Provide the [X, Y] coordinate of the cell's center where the given text is located.  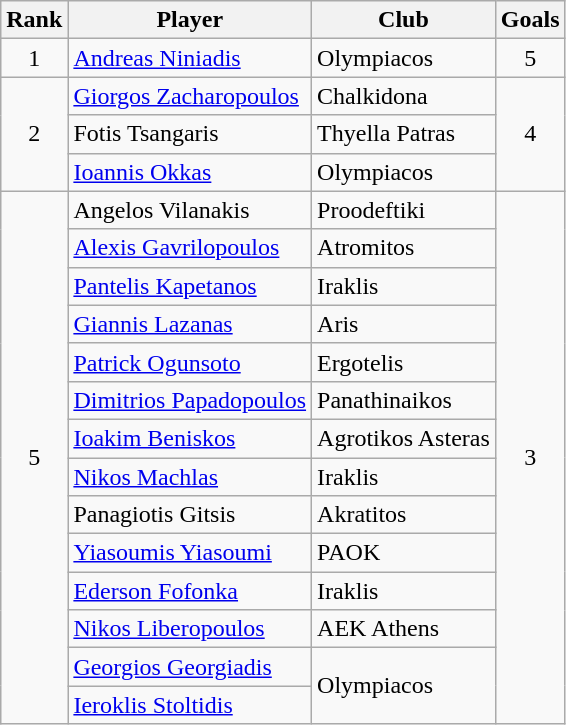
Nikos Liberopoulos [190, 629]
Ieroklis Stoltidis [190, 705]
Fotis Tsangaris [190, 134]
Giannis Lazanas [190, 324]
Ergotelis [404, 362]
Chalkidona [404, 96]
PAOK [404, 553]
Giorgos Zacharopoulos [190, 96]
Panathinaikos [404, 400]
2 [34, 134]
Rank [34, 20]
Akratitos [404, 515]
Ioannis Okkas [190, 172]
Alexis Gavrilopoulos [190, 248]
Nikos Machlas [190, 477]
Pantelis Kapetanos [190, 286]
4 [530, 134]
AEK Athens [404, 629]
Agrotikos Asteras [404, 438]
Aris [404, 324]
Player [190, 20]
Patrick Ogunsoto [190, 362]
Thyella Patras [404, 134]
Ioakim Beniskos [190, 438]
Andreas Niniadis [190, 58]
Atromitos [404, 248]
Panagiotis Gitsis [190, 515]
Angelos Vilanakis [190, 210]
Club [404, 20]
3 [530, 458]
Yiasoumis Yiasoumi [190, 553]
Dimitrios Papadopoulos [190, 400]
Ederson Fofonka [190, 591]
Goals [530, 20]
1 [34, 58]
Georgios Georgiadis [190, 667]
Proodeftiki [404, 210]
